Pinpoint the cell where the given text exists, returning its (X, Y) midpoint coordinate. 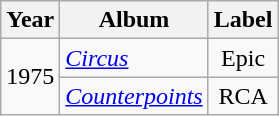
Year (30, 20)
Album (134, 20)
RCA (243, 96)
Label (243, 20)
1975 (30, 77)
Epic (243, 58)
Counterpoints (134, 96)
Circus (134, 58)
